Pinpoint the cell where the given text exists, returning its [x, y] midpoint coordinate. 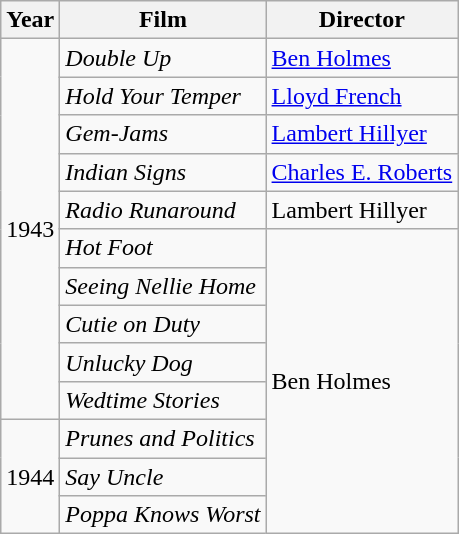
Gem-Jams [163, 134]
Year [30, 20]
Seeing Nellie Home [163, 286]
Unlucky Dog [163, 362]
Prunes and Politics [163, 438]
Film [163, 20]
Wedtime Stories [163, 400]
1944 [30, 476]
Indian Signs [163, 172]
1943 [30, 230]
Charles E. Roberts [362, 172]
Cutie on Duty [163, 324]
Say Uncle [163, 477]
Double Up [163, 58]
Director [362, 20]
Hold Your Temper [163, 96]
Hot Foot [163, 248]
Lloyd French [362, 96]
Radio Runaround [163, 210]
Poppa Knows Worst [163, 515]
